Extract the (x, y) coordinate from the center of the cell holding the provided text.  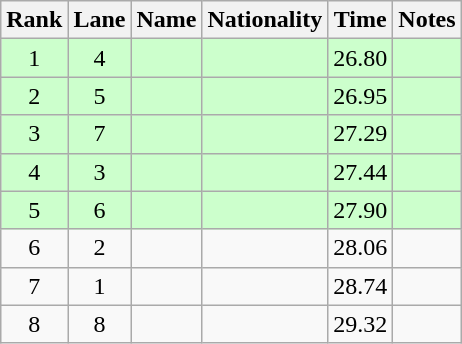
Notes (427, 20)
27.90 (360, 210)
Name (166, 20)
Rank (34, 20)
29.32 (360, 324)
27.29 (360, 134)
Nationality (265, 20)
26.95 (360, 96)
Lane (100, 20)
28.74 (360, 286)
Time (360, 20)
26.80 (360, 58)
28.06 (360, 248)
27.44 (360, 172)
